Scan for the cell matching the given text and deliver its (x, y) coordinate at center. 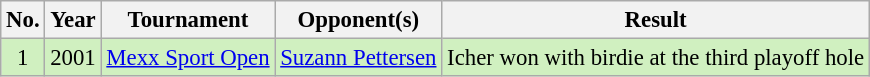
Icher won with birdie at the third playoff hole (656, 58)
Suzann Pettersen (358, 58)
Result (656, 20)
Tournament (188, 20)
1 (23, 58)
No. (23, 20)
2001 (73, 58)
Year (73, 20)
Opponent(s) (358, 20)
Mexx Sport Open (188, 58)
